Provide the [X, Y] coordinate of the cell's center where the given text is located.  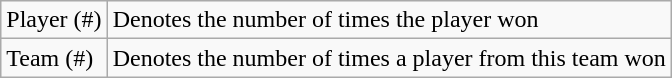
Denotes the number of times the player won [389, 20]
Team (#) [54, 58]
Player (#) [54, 20]
Denotes the number of times a player from this team won [389, 58]
